Determine the (x, y) coordinate at the center of the cell enclosing the given text.  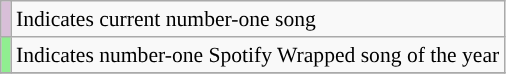
Indicates current number-one song (258, 19)
Indicates number-one Spotify Wrapped song of the year (258, 55)
